Identify which cell holds the provided text, then report its (x, y) central coordinate. 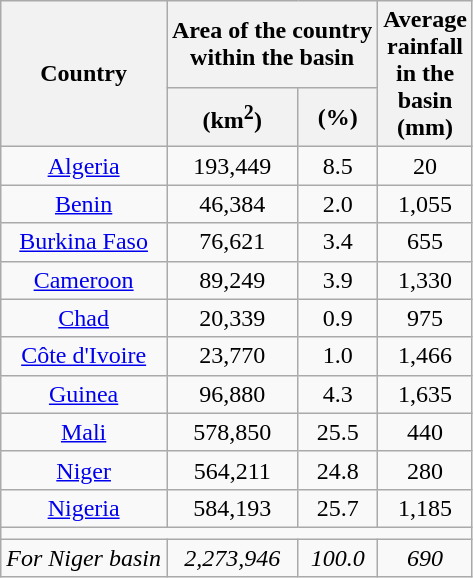
193,449 (232, 166)
690 (426, 557)
Area of the countrywithin the basin (272, 44)
(%) (338, 116)
(km2) (232, 116)
25.7 (338, 508)
25.5 (338, 432)
655 (426, 242)
23,770 (232, 356)
Chad (84, 318)
0.9 (338, 318)
1,055 (426, 204)
89,249 (232, 280)
578,850 (232, 432)
20,339 (232, 318)
Averagerainfallin thebasin(mm) (426, 74)
3.9 (338, 280)
584,193 (232, 508)
1,635 (426, 394)
564,211 (232, 470)
96,880 (232, 394)
Nigeria (84, 508)
For Niger basin (84, 557)
Niger (84, 470)
Algeria (84, 166)
440 (426, 432)
20 (426, 166)
Cameroon (84, 280)
1,466 (426, 356)
46,384 (232, 204)
100.0 (338, 557)
3.4 (338, 242)
2.0 (338, 204)
1,185 (426, 508)
1.0 (338, 356)
4.3 (338, 394)
8.5 (338, 166)
Côte d'Ivoire (84, 356)
24.8 (338, 470)
1,330 (426, 280)
975 (426, 318)
76,621 (232, 242)
2,273,946 (232, 557)
Guinea (84, 394)
280 (426, 470)
Burkina Faso (84, 242)
Benin (84, 204)
Country (84, 74)
Mali (84, 432)
